Search for the cell housing the specified text and yield its [x, y] center coordinate. 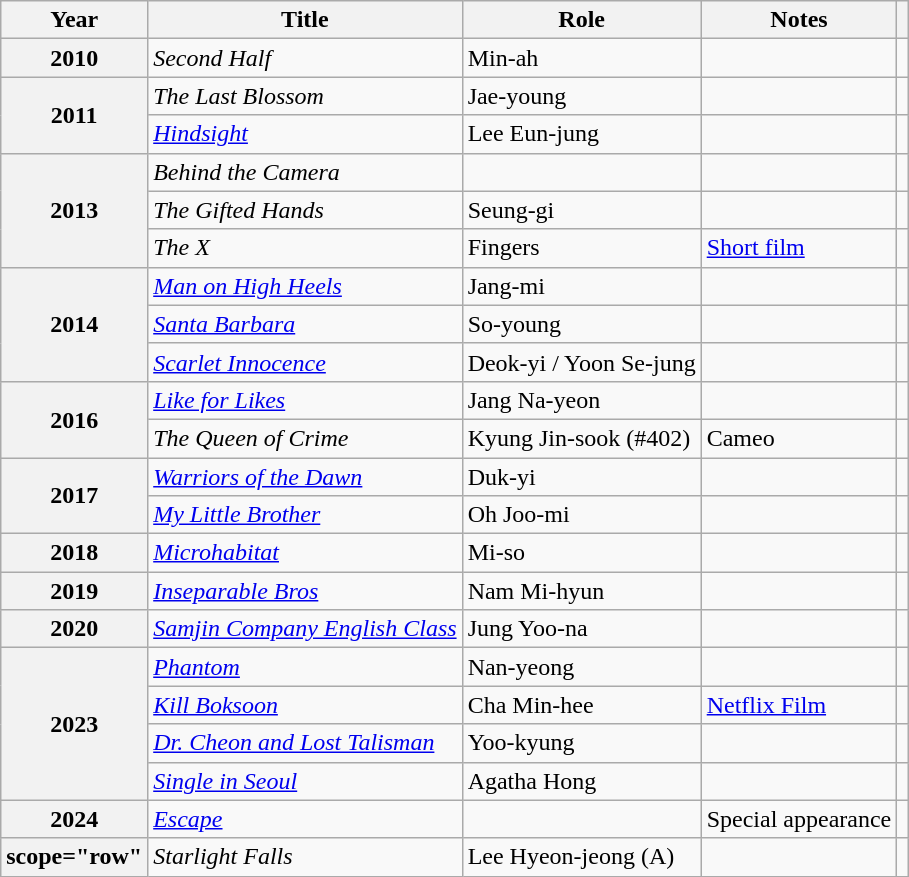
Fingers [582, 248]
Kill Boksoon [305, 705]
Microhabitat [305, 553]
Jang-mi [582, 286]
Yoo-kyung [582, 743]
So-young [582, 324]
Behind the Camera [305, 172]
Title [305, 20]
Notes [799, 20]
Cha Min-hee [582, 705]
2014 [74, 324]
Short film [799, 248]
Dr. Cheon and Lost Talisman [305, 743]
Special appearance [799, 819]
Oh Joo-mi [582, 515]
The Gifted Hands [305, 210]
Scarlet Innocence [305, 362]
scope="row" [74, 857]
Role [582, 20]
My Little Brother [305, 515]
Lee Eun-jung [582, 134]
The Last Blossom [305, 96]
Jung Yoo-na [582, 629]
2011 [74, 115]
Mi-so [582, 553]
Nam Mi-hyun [582, 591]
Kyung Jin-sook (#402) [582, 438]
Agatha Hong [582, 781]
2023 [74, 724]
Man on High Heels [305, 286]
Duk-yi [582, 477]
Santa Barbara [305, 324]
The X [305, 248]
Deok-yi / Yoon Se-jung [582, 362]
Inseparable Bros [305, 591]
Seung-gi [582, 210]
2020 [74, 629]
Lee Hyeon-jeong (A) [582, 857]
2018 [74, 553]
Like for Likes [305, 400]
Second Half [305, 58]
Jang Na-yeon [582, 400]
Samjin Company English Class [305, 629]
Min-ah [582, 58]
Year [74, 20]
2024 [74, 819]
2010 [74, 58]
Netflix Film [799, 705]
Hindsight [305, 134]
Nan-yeong [582, 667]
The Queen of Crime [305, 438]
Single in Seoul [305, 781]
Cameo [799, 438]
2019 [74, 591]
Jae-young [582, 96]
Escape [305, 819]
Phantom [305, 667]
2013 [74, 210]
2016 [74, 419]
2017 [74, 496]
Starlight Falls [305, 857]
Warriors of the Dawn [305, 477]
